Identify which cell holds the provided text, then report its [X, Y] central coordinate. 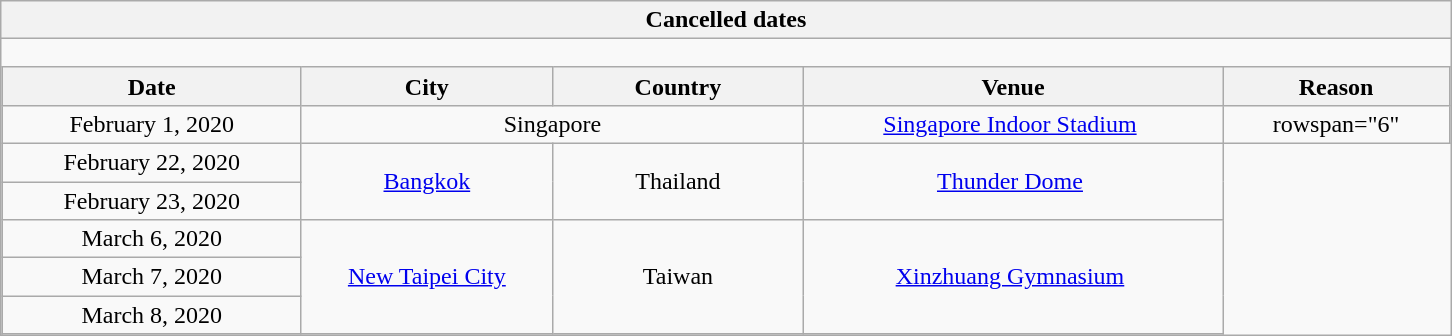
Thunder Dome [1012, 181]
February 23, 2020 [152, 201]
Date [152, 86]
February 22, 2020 [152, 162]
February 1, 2020 [152, 124]
Cancelled dates [726, 20]
Country [678, 86]
New Taipei City [426, 277]
Xinzhuang Gymnasium [1012, 277]
Taiwan [678, 277]
Singapore [552, 124]
March 7, 2020 [152, 277]
City [426, 86]
March 6, 2020 [152, 239]
rowspan="6" [1336, 124]
Venue [1012, 86]
March 8, 2020 [152, 315]
Singapore Indoor Stadium [1012, 124]
Bangkok [426, 181]
Reason [1336, 86]
Thailand [678, 181]
